Output the (X, Y) coordinate of the center of the cell containing the given text.  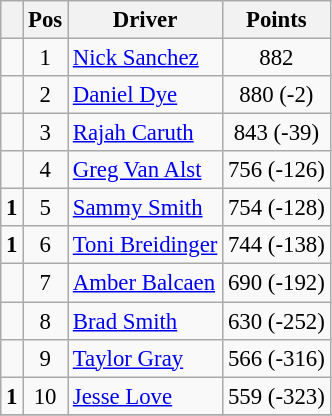
559 (-323) (276, 396)
754 (-128) (276, 208)
10 (46, 396)
8 (46, 321)
Points (276, 20)
Taylor Gray (146, 358)
843 (-39) (276, 133)
7 (46, 283)
880 (-2) (276, 95)
Pos (46, 20)
630 (-252) (276, 321)
690 (-192) (276, 283)
Rajah Caruth (146, 133)
4 (46, 170)
Driver (146, 20)
744 (-138) (276, 245)
Nick Sanchez (146, 58)
756 (-126) (276, 170)
9 (46, 358)
Toni Breidinger (146, 245)
Greg Van Alst (146, 170)
Jesse Love (146, 396)
566 (-316) (276, 358)
2 (46, 95)
Amber Balcaen (146, 283)
882 (276, 58)
3 (46, 133)
6 (46, 245)
5 (46, 208)
Brad Smith (146, 321)
Daniel Dye (146, 95)
Sammy Smith (146, 208)
